From the cell containing the given text, extract its center point as (x, y) coordinate. 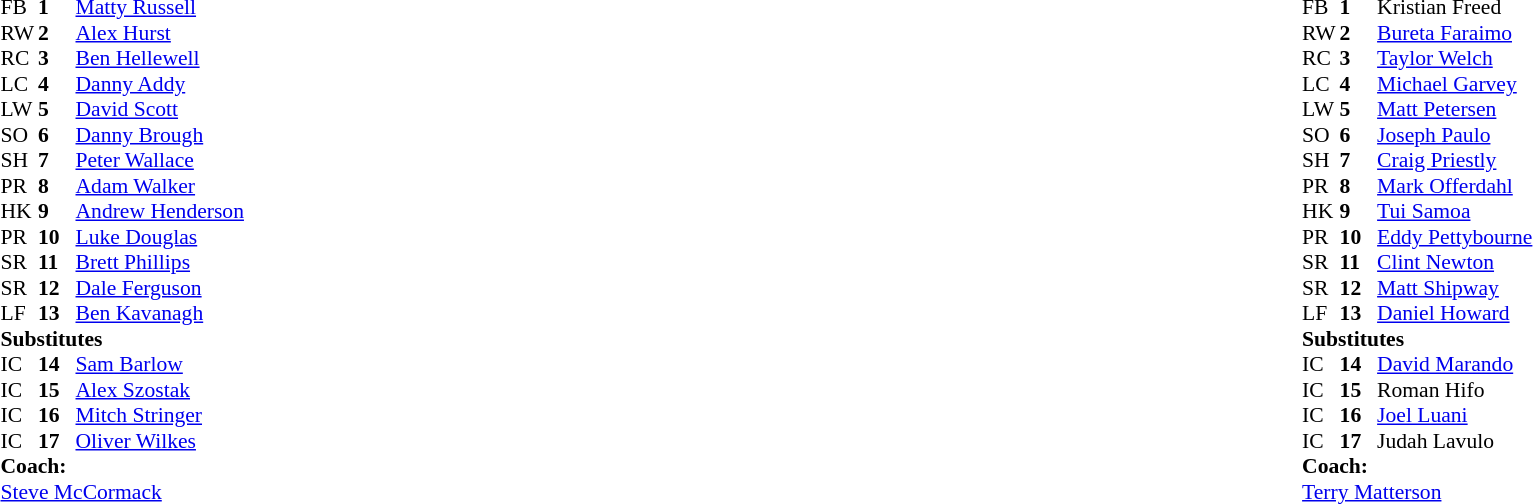
Clint Newton (1454, 263)
Luke Douglas (160, 237)
Joseph Paulo (1454, 135)
Matt Petersen (1454, 109)
Daniel Howard (1454, 313)
Judah Lavulo (1454, 441)
Michael Garvey (1454, 84)
Oliver Wilkes (160, 441)
Eddy Pettybourne (1454, 237)
Matt Shipway (1454, 288)
Joel Luani (1454, 415)
David Marando (1454, 365)
Adam Walker (160, 186)
Roman Hifo (1454, 390)
Brett Phillips (160, 263)
Danny Addy (160, 84)
Ben Kavanagh (160, 313)
Tui Samoa (1454, 211)
Mark Offerdahl (1454, 186)
Ben Hellewell (160, 59)
Andrew Henderson (160, 211)
Peter Wallace (160, 161)
Craig Priestly (1454, 161)
David Scott (160, 109)
Mitch Stringer (160, 415)
Bureta Faraimo (1454, 33)
Taylor Welch (1454, 59)
Alex Szostak (160, 390)
Alex Hurst (160, 33)
Sam Barlow (160, 365)
Danny Brough (160, 135)
Dale Ferguson (160, 288)
